Locate the cell with the specified text and output its (X, Y) center coordinate. 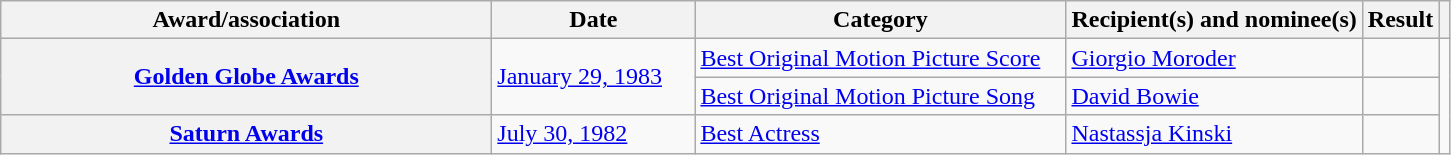
Date (594, 20)
Recipient(s) and nominee(s) (1214, 20)
Giorgio Moroder (1214, 58)
Best Actress (880, 134)
Golden Globe Awards (246, 77)
Saturn Awards (246, 134)
Best Original Motion Picture Song (880, 96)
Best Original Motion Picture Score (880, 58)
January 29, 1983 (594, 77)
Nastassja Kinski (1214, 134)
Award/association (246, 20)
Result (1400, 20)
July 30, 1982 (594, 134)
Category (880, 20)
David Bowie (1214, 96)
